Provide the [X, Y] coordinate of the cell's center where the given text is located.  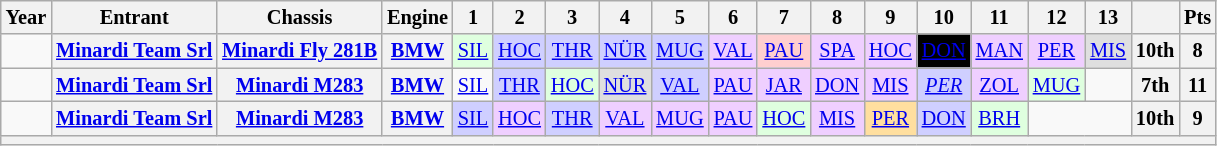
Minardi Fly 281B [300, 51]
BRH [1000, 118]
6 [734, 17]
ZOL [1000, 85]
Pts [1198, 17]
Entrant [134, 17]
Year [26, 17]
10 [944, 17]
5 [680, 17]
Chassis [300, 17]
SPA [837, 51]
13 [1108, 17]
12 [1056, 17]
JAR [784, 85]
7th [1155, 85]
1 [473, 17]
2 [520, 17]
4 [626, 17]
3 [572, 17]
7 [784, 17]
MAN [1000, 51]
Engine [418, 17]
